Pinpoint the cell where the given text exists, returning its (X, Y) midpoint coordinate. 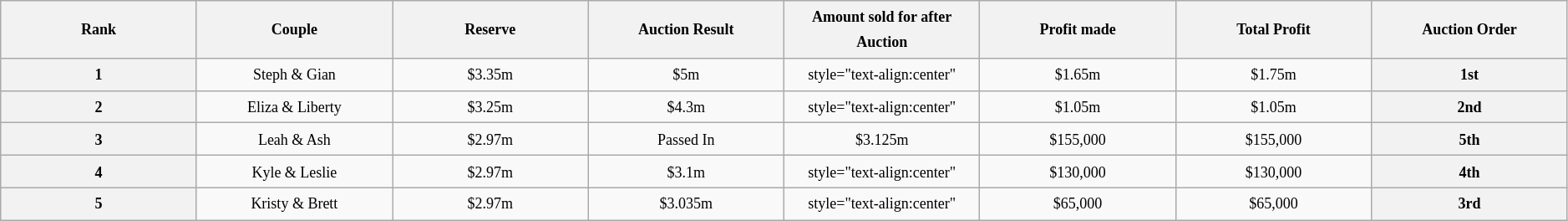
2nd (1470, 107)
Steph & Gian (294, 74)
Amount sold for after Auction (881, 30)
4th (1470, 171)
3 (99, 139)
$5m (686, 74)
1 (99, 74)
$3.125m (881, 139)
Auction Order (1470, 30)
$1.65m (1078, 74)
5th (1470, 139)
Kristy & Brett (294, 204)
1st (1470, 74)
Passed In (686, 139)
Kyle & Leslie (294, 171)
5 (99, 204)
Reserve (490, 30)
2 (99, 107)
Total Profit (1273, 30)
Profit made (1078, 30)
$3.035m (686, 204)
$4.3m (686, 107)
$3.25m (490, 107)
$3.1m (686, 171)
4 (99, 171)
Rank (99, 30)
Leah & Ash (294, 139)
Couple (294, 30)
Eliza & Liberty (294, 107)
Auction Result (686, 30)
$1.75m (1273, 74)
$3.35m (490, 74)
3rd (1470, 204)
